Pinpoint the cell where the given text exists, returning its (x, y) midpoint coordinate. 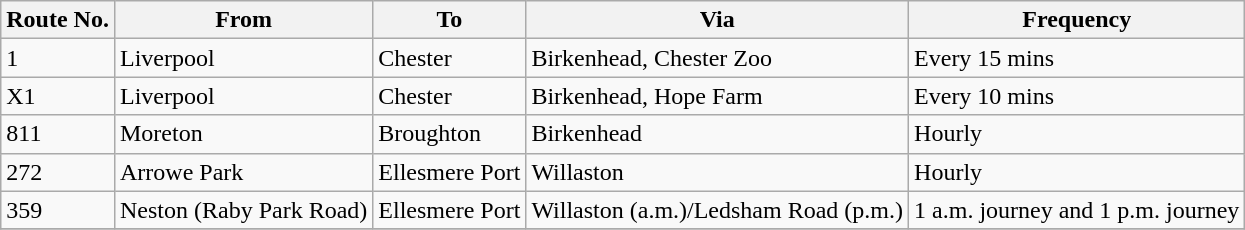
272 (58, 172)
Willaston (a.m.)/Ledsham Road (p.m.) (718, 210)
From (243, 20)
Frequency (1077, 20)
Neston (Raby Park Road) (243, 210)
Birkenhead, Hope Farm (718, 96)
Broughton (450, 134)
1 (58, 58)
Every 10 mins (1077, 96)
Every 15 mins (1077, 58)
Arrowe Park (243, 172)
Via (718, 20)
1 a.m. journey and 1 p.m. journey (1077, 210)
X1 (58, 96)
Birkenhead, Chester Zoo (718, 58)
To (450, 20)
Route No. (58, 20)
359 (58, 210)
Willaston (718, 172)
Birkenhead (718, 134)
Moreton (243, 134)
811 (58, 134)
